Extract the (X, Y) coordinate from the center of the cell holding the provided text.  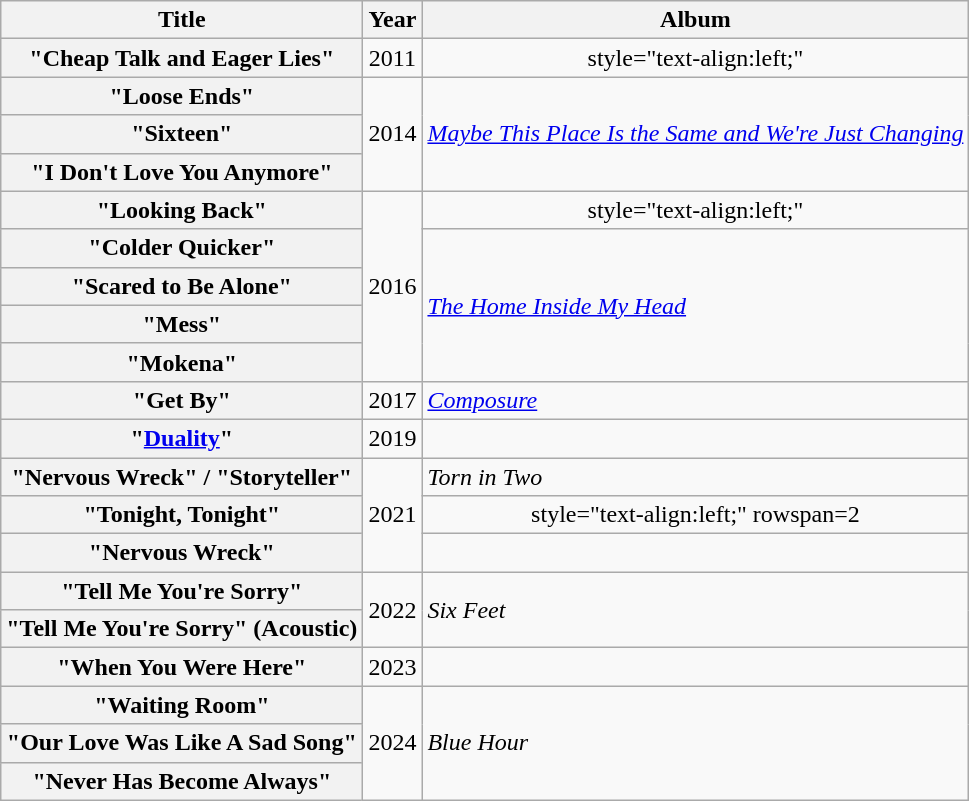
"Our Love Was Like A Sad Song" (182, 743)
2019 (392, 438)
"Tell Me You're Sorry" (Acoustic) (182, 629)
"Tell Me You're Sorry" (182, 591)
The Home Inside My Head (696, 305)
"Scared to Be Alone" (182, 286)
2016 (392, 286)
2024 (392, 743)
"Sixteen" (182, 134)
Composure (696, 400)
"Waiting Room" (182, 705)
"Loose Ends" (182, 96)
"Duality" (182, 438)
"Get By" (182, 400)
"Looking Back" (182, 210)
Title (182, 20)
"Mokena" (182, 362)
"When You Were Here" (182, 667)
"Nervous Wreck" (182, 553)
2011 (392, 58)
"Nervous Wreck" / "Storyteller" (182, 477)
"Never Has Become Always" (182, 781)
Album (696, 20)
style="text-align:left;" rowspan=2 (696, 515)
"Tonight, Tonight" (182, 515)
Blue Hour (696, 743)
2021 (392, 515)
"Mess" (182, 324)
Six Feet (696, 610)
"Colder Quicker" (182, 248)
Year (392, 20)
2022 (392, 610)
2017 (392, 400)
2014 (392, 134)
"Cheap Talk and Eager Lies" (182, 58)
Torn in Two (696, 477)
"I Don't Love You Anymore" (182, 172)
2023 (392, 667)
Maybe This Place Is the Same and We're Just Changing (696, 134)
